Return the [x, y] coordinate for the center point of the cell that contains the specified text.  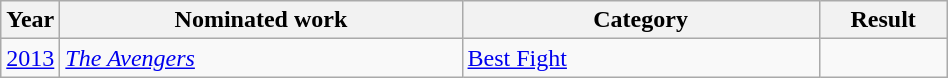
Result [883, 20]
Category [640, 20]
Year [30, 20]
The Avengers [261, 58]
Best Fight [640, 58]
2013 [30, 58]
Nominated work [261, 20]
